Extract the (X, Y) coordinate from the center of the cell holding the provided text.  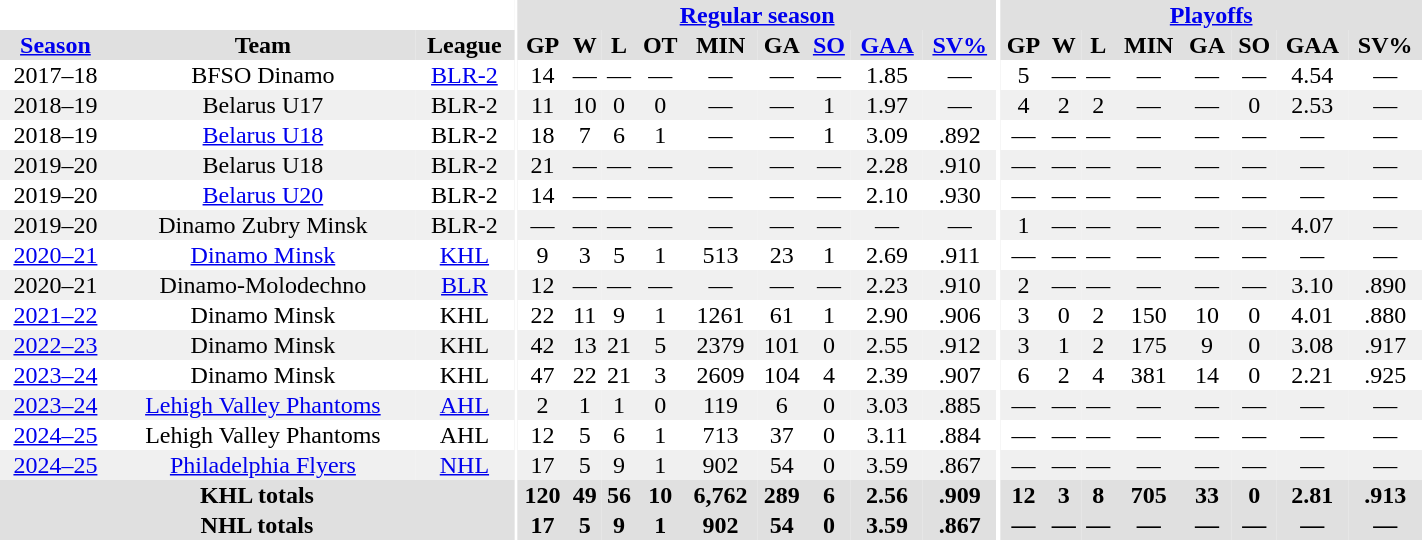
42 (543, 345)
2.69 (887, 255)
Season (56, 45)
KHL totals (257, 495)
3.09 (887, 135)
33 (1207, 495)
.906 (960, 315)
4.54 (1312, 75)
1261 (720, 315)
2.53 (1312, 105)
.884 (960, 435)
.909 (960, 495)
.925 (1385, 375)
175 (1148, 345)
2.56 (887, 495)
1.85 (887, 75)
OT (660, 45)
Dinamo-Molodechno (263, 285)
Belarus U17 (263, 105)
13 (584, 345)
2022–23 (56, 345)
2.10 (887, 195)
2.28 (887, 165)
1.97 (887, 105)
League (464, 45)
705 (1148, 495)
.912 (960, 345)
.892 (960, 135)
2609 (720, 375)
150 (1148, 315)
.917 (1385, 345)
2.39 (887, 375)
37 (782, 435)
513 (720, 255)
381 (1148, 375)
3.10 (1312, 285)
713 (720, 435)
101 (782, 345)
23 (782, 255)
.913 (1385, 495)
Philadelphia Flyers (263, 465)
.885 (960, 405)
.930 (960, 195)
6,762 (720, 495)
Regular season (758, 15)
Dinamo Zubry Minsk (263, 225)
49 (584, 495)
47 (543, 375)
.907 (960, 375)
2021–22 (56, 315)
.880 (1385, 315)
2.90 (887, 315)
2017–18 (56, 75)
18 (543, 135)
120 (543, 495)
3.08 (1312, 345)
119 (720, 405)
Belarus U20 (263, 195)
2.23 (887, 285)
289 (782, 495)
Playoffs (1211, 15)
2379 (720, 345)
8 (1098, 495)
BFSO Dinamo (263, 75)
3.03 (887, 405)
2.55 (887, 345)
2.81 (1312, 495)
61 (782, 315)
NHL (464, 465)
7 (584, 135)
NHL totals (257, 525)
.890 (1385, 285)
Team (263, 45)
104 (782, 375)
2.21 (1312, 375)
4.07 (1312, 225)
BLR (464, 285)
4.01 (1312, 315)
56 (619, 495)
3.11 (887, 435)
.911 (960, 255)
